Identify which cell holds the provided text, then report its [x, y] central coordinate. 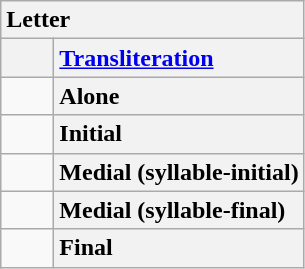
Initial [179, 134]
Letter [152, 20]
Medial (syllable-final) [179, 210]
Final [179, 248]
Medial (syllable-initial) [179, 172]
Transliteration [179, 58]
Alone [179, 96]
